Find where the given text appears and provide that cell's center as [X, Y] coordinate. 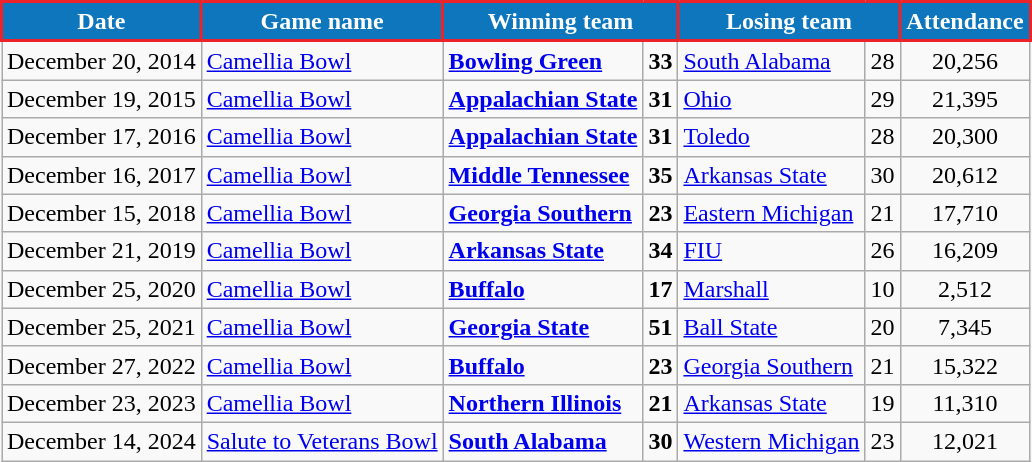
December 17, 2016 [102, 137]
2,512 [965, 289]
Ball State [772, 327]
15,322 [965, 365]
Bowling Green [543, 60]
December 21, 2019 [102, 251]
16,209 [965, 251]
20,256 [965, 60]
33 [660, 60]
17,710 [965, 213]
Date [102, 22]
20,300 [965, 137]
Middle Tennessee [543, 175]
December 27, 2022 [102, 365]
11,310 [965, 403]
10 [882, 289]
Game name [322, 22]
34 [660, 251]
Western Michigan [772, 441]
December 14, 2024 [102, 441]
Eastern Michigan [772, 213]
Winning team [560, 22]
Marshall [772, 289]
51 [660, 327]
Ohio [772, 99]
December 16, 2017 [102, 175]
Toledo [772, 137]
December 19, 2015 [102, 99]
FIU [772, 251]
December 20, 2014 [102, 60]
Northern Illinois [543, 403]
19 [882, 403]
Salute to Veterans Bowl [322, 441]
12,021 [965, 441]
17 [660, 289]
Georgia State [543, 327]
20,612 [965, 175]
December 25, 2020 [102, 289]
21,395 [965, 99]
December 15, 2018 [102, 213]
26 [882, 251]
Losing team [789, 22]
29 [882, 99]
35 [660, 175]
December 25, 2021 [102, 327]
20 [882, 327]
December 23, 2023 [102, 403]
7,345 [965, 327]
Attendance [965, 22]
